Search for the cell housing the specified text and yield its (X, Y) center coordinate. 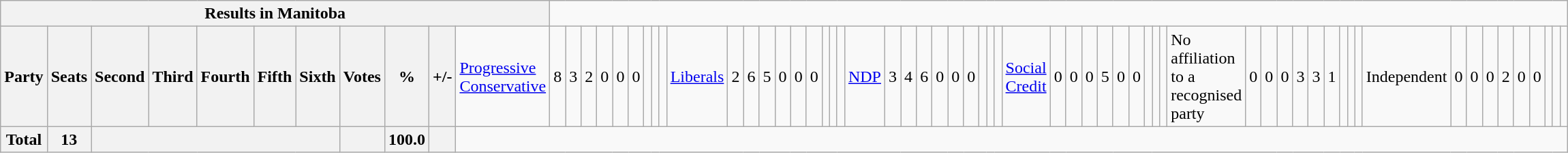
Independent (1406, 76)
1 (1332, 76)
8 (557, 76)
Fourth (225, 76)
Total (24, 139)
13 (69, 139)
No affiliation to a recognised party (1206, 76)
100.0 (406, 139)
4 (909, 76)
Social Credit (1026, 76)
Liberals (697, 76)
Votes (362, 76)
% (406, 76)
+/- (443, 76)
Fifth (275, 76)
Progressive Conservative (503, 76)
Results in Manitoba (275, 14)
Second (120, 76)
NDP (864, 76)
Third (173, 76)
Party (24, 76)
Sixth (318, 76)
Seats (69, 76)
